Extract the [X, Y] coordinate from the center of the cell holding the provided text.  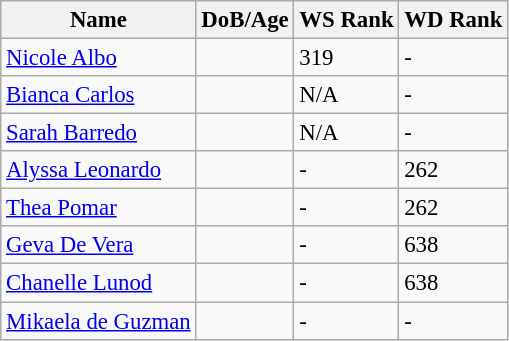
Mikaela de Guzman [98, 321]
319 [346, 58]
WS Rank [346, 20]
Geva De Vera [98, 245]
Nicole Albo [98, 58]
Alyssa Leonardo [98, 170]
Sarah Barredo [98, 133]
Bianca Carlos [98, 95]
Thea Pomar [98, 208]
WD Rank [454, 20]
Chanelle Lunod [98, 283]
Name [98, 20]
DoB/Age [245, 20]
